Capture the cell that displays the provided text and extract its (x, y) central coordinate. 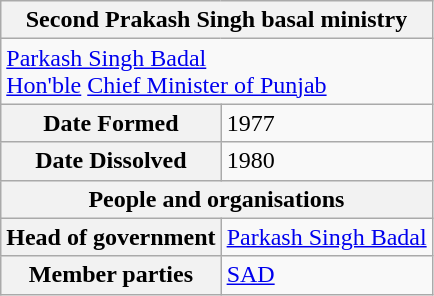
Parkash Singh Badal (326, 237)
Head of government (111, 237)
People and organisations (216, 199)
1977 (326, 123)
Second Prakash Singh basal ministry (216, 20)
Date Formed (111, 123)
SAD (326, 275)
Member parties (111, 275)
1980 (326, 161)
Parkash Singh BadalHon'ble Chief Minister of Punjab (216, 72)
Date Dissolved (111, 161)
